Determine the [X, Y] coordinate at the center of the cell enclosing the given text.  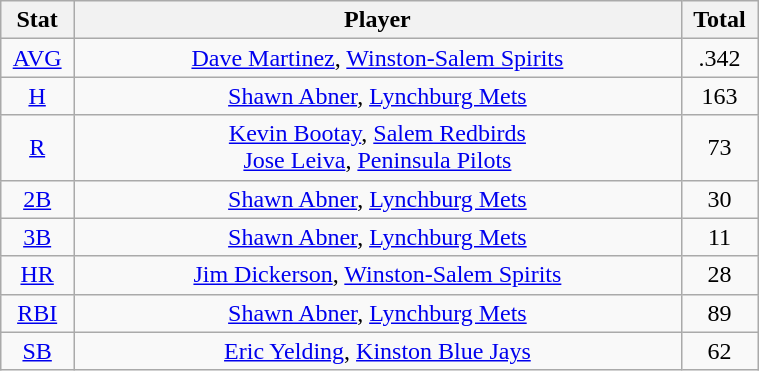
2B [38, 199]
HR [38, 275]
.342 [719, 58]
RBI [38, 313]
Stat [38, 20]
Jim Dickerson, Winston-Salem Spirits [378, 275]
73 [719, 148]
SB [38, 351]
Kevin Bootay, Salem Redbirds Jose Leiva, Peninsula Pilots [378, 148]
H [38, 96]
Dave Martinez, Winston-Salem Spirits [378, 58]
Player [378, 20]
AVG [38, 58]
89 [719, 313]
62 [719, 351]
11 [719, 237]
28 [719, 275]
163 [719, 96]
R [38, 148]
Eric Yelding, Kinston Blue Jays [378, 351]
3B [38, 237]
Total [719, 20]
30 [719, 199]
